Identify which cell holds the provided text, then report its (x, y) central coordinate. 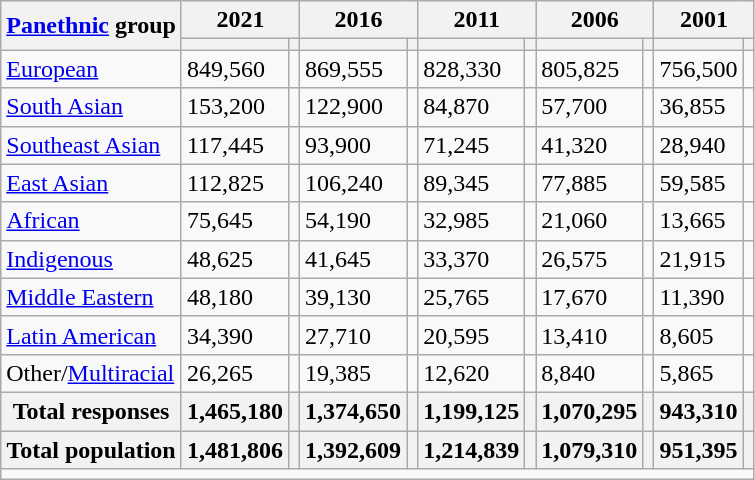
East Asian (92, 183)
849,560 (234, 69)
Other/Multiracial (92, 373)
869,555 (354, 69)
Indigenous (92, 259)
2021 (240, 20)
1,465,180 (234, 411)
89,345 (472, 183)
106,240 (354, 183)
943,310 (698, 411)
27,710 (354, 335)
8,840 (590, 373)
122,900 (354, 107)
32,985 (472, 221)
84,870 (472, 107)
2016 (359, 20)
2006 (595, 20)
26,265 (234, 373)
21,915 (698, 259)
25,765 (472, 297)
11,390 (698, 297)
39,130 (354, 297)
African (92, 221)
13,410 (590, 335)
1,481,806 (234, 449)
59,585 (698, 183)
112,825 (234, 183)
28,940 (698, 145)
1,392,609 (354, 449)
805,825 (590, 69)
2001 (704, 20)
European (92, 69)
77,885 (590, 183)
26,575 (590, 259)
41,645 (354, 259)
1,214,839 (472, 449)
17,670 (590, 297)
93,900 (354, 145)
71,245 (472, 145)
5,865 (698, 373)
828,330 (472, 69)
48,180 (234, 297)
1,070,295 (590, 411)
951,395 (698, 449)
48,625 (234, 259)
117,445 (234, 145)
12,620 (472, 373)
13,665 (698, 221)
756,500 (698, 69)
Panethnic group (92, 26)
1,374,650 (354, 411)
Middle Eastern (92, 297)
57,700 (590, 107)
Total responses (92, 411)
19,385 (354, 373)
153,200 (234, 107)
Latin American (92, 335)
21,060 (590, 221)
36,855 (698, 107)
2011 (477, 20)
33,370 (472, 259)
1,199,125 (472, 411)
1,079,310 (590, 449)
Total population (92, 449)
20,595 (472, 335)
South Asian (92, 107)
Southeast Asian (92, 145)
34,390 (234, 335)
54,190 (354, 221)
8,605 (698, 335)
41,320 (590, 145)
75,645 (234, 221)
